Return (X, Y) of the center of cell containing provided text 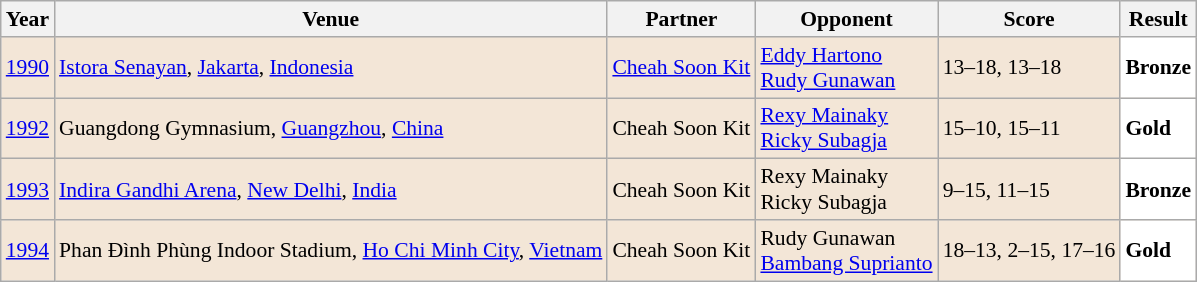
13–18, 13–18 (1030, 68)
Score (1030, 19)
Istora Senayan, Jakarta, Indonesia (330, 68)
Eddy Hartono Rudy Gunawan (846, 68)
Opponent (846, 19)
1993 (28, 190)
Phan Đình Phùng Indoor Stadium, Ho Chi Minh City, Vietnam (330, 250)
Rudy Gunawan Bambang Suprianto (846, 250)
Indira Gandhi Arena, New Delhi, India (330, 190)
Guangdong Gymnasium, Guangzhou, China (330, 128)
Venue (330, 19)
9–15, 11–15 (1030, 190)
Year (28, 19)
Result (1158, 19)
1994 (28, 250)
1990 (28, 68)
Partner (681, 19)
18–13, 2–15, 17–16 (1030, 250)
1992 (28, 128)
15–10, 15–11 (1030, 128)
